Determine the [X, Y] coordinate at the center of the cell enclosing the given text.  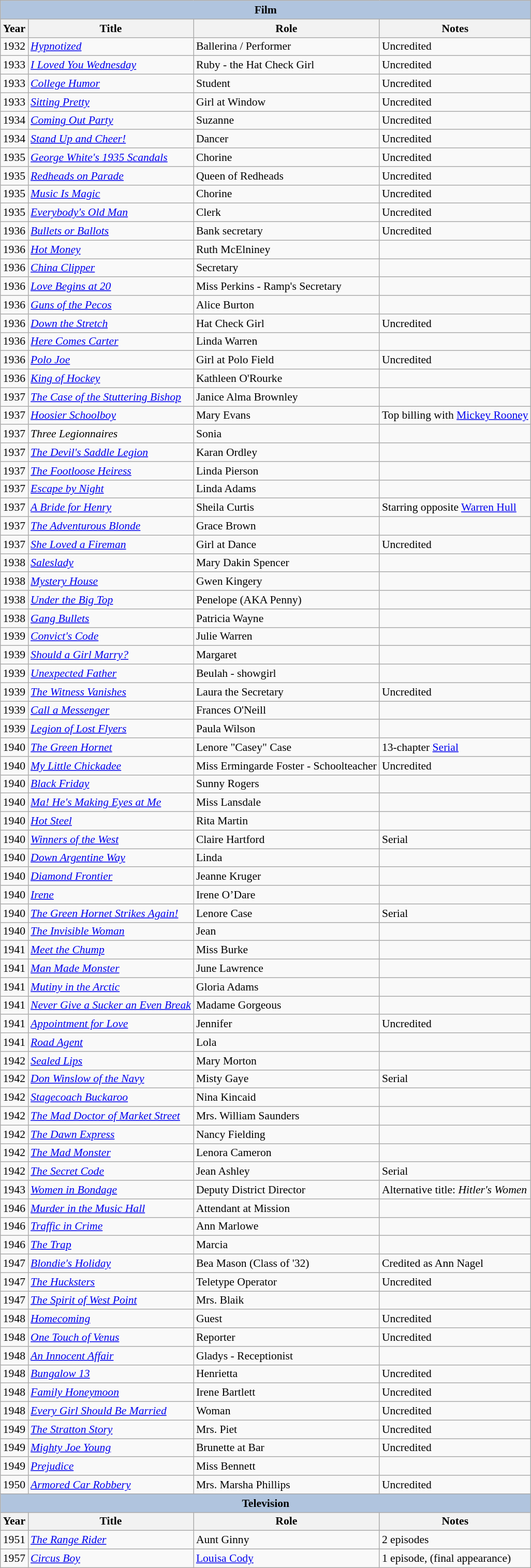
Love Begins at 20 [111, 287]
Sonia [287, 434]
Frances O'Neill [287, 711]
Stagecoach Buckaroo [111, 1098]
1943 [14, 1190]
Sealed Lips [111, 1061]
Armored Car Robbery [111, 1485]
Hoosier Schoolboy [111, 416]
Jeanne Kruger [287, 877]
Bea Mason (Class of '32) [287, 1264]
Jean Ashley [287, 1172]
Here Comes Carter [111, 342]
The Footloose Heiress [111, 471]
Miss Ermingarde Foster - Schoolteacher [287, 766]
Mystery House [111, 582]
Starring opposite Warren Hull [455, 508]
Linda [287, 858]
Gwen Kingery [287, 582]
Janice Alma Brownley [287, 397]
Miss Perkins - Ramp's Secretary [287, 287]
Mighty Joe Young [111, 1448]
Hypnotized [111, 47]
Guns of the Pecos [111, 305]
The Witness Vanishes [111, 692]
Girl at Dance [287, 544]
Rita Martin [287, 821]
Miss Burke [287, 950]
Gloria Adams [287, 987]
Unexpected Father [111, 674]
The Green Hornet [111, 747]
Clerk [287, 213]
Man Made Monster [111, 969]
The Case of the Stuttering Bishop [111, 397]
Appointment for Love [111, 1024]
Ann Marlowe [287, 1226]
Redheads on Parade [111, 176]
2 episodes [455, 1540]
Murder in the Music Hall [111, 1208]
Sitting Pretty [111, 102]
Secretary [287, 268]
Bungalow 13 [111, 1374]
1932 [14, 47]
Mrs. Marsha Phillips [287, 1485]
Hot Steel [111, 821]
Blondie's Holiday [111, 1264]
Aunt Ginny [287, 1540]
1 episode, (final appearance) [455, 1559]
Margaret [287, 655]
An Innocent Affair [111, 1356]
Lenore "Casey" Case [287, 747]
Ma! He's Making Eyes at Me [111, 803]
The Green Hornet Strikes Again! [111, 913]
Sunny Rogers [287, 784]
Under the Big Top [111, 600]
Penelope (AKA Penny) [287, 600]
Women in Bondage [111, 1190]
Ruth McElniney [287, 249]
Down Argentine Way [111, 858]
Mrs. Piet [287, 1429]
Call a Messenger [111, 711]
Attendant at Mission [287, 1208]
The Dawn Express [111, 1134]
The Adventurous Blonde [111, 526]
Teletype Operator [287, 1282]
China Clipper [111, 268]
Meet the Chump [111, 950]
George White's 1935 Scandals [111, 157]
Mrs. William Saunders [287, 1116]
Student [287, 84]
Everybody's Old Man [111, 213]
Girl at Polo Field [287, 360]
Jennifer [287, 1024]
Julie Warren [287, 637]
Hat Check Girl [287, 323]
1957 [14, 1559]
Convict's Code [111, 637]
Polo Joe [111, 360]
Lenore Case [287, 913]
Henrietta [287, 1374]
Gang Bullets [111, 618]
Escape by Night [111, 489]
Alternative title: Hitler's Women [455, 1190]
Don Winslow of the Navy [111, 1079]
She Loved a Fireman [111, 544]
Linda Adams [287, 489]
Film [266, 10]
Prejudice [111, 1467]
1951 [14, 1540]
Ruby - the Hat Check Girl [287, 65]
The Secret Code [111, 1172]
June Lawrence [287, 969]
Nina Kincaid [287, 1098]
Traffic in Crime [111, 1226]
Grace Brown [287, 526]
Lenora Cameron [287, 1153]
Family Honeymoon [111, 1393]
Should a Girl Marry? [111, 655]
Saleslady [111, 563]
Black Friday [111, 784]
Marcia [287, 1245]
Dancer [287, 139]
Mrs. Blaik [287, 1300]
Three Legionnaires [111, 434]
Reporter [287, 1337]
Bullets or Ballots [111, 231]
I Loved You Wednesday [111, 65]
Patricia Wayne [287, 618]
Road Agent [111, 1042]
The Range Rider [111, 1540]
Kathleen O'Rourke [287, 379]
Mutiny in the Arctic [111, 987]
Television [266, 1503]
Queen of Redheads [287, 176]
Paula Wilson [287, 729]
Hot Money [111, 249]
Stand Up and Cheer! [111, 139]
My Little Chickadee [111, 766]
Alice Burton [287, 305]
Beulah - showgirl [287, 674]
Jean [287, 931]
Irene Bartlett [287, 1393]
Suzanne [287, 121]
13-chapter Serial [455, 747]
Lola [287, 1042]
The Hucksters [111, 1282]
Ballerina / Performer [287, 47]
Mary Dakin Spencer [287, 563]
Gladys - Receptionist [287, 1356]
Never Give a Sucker an Even Break [111, 1005]
The Invisible Woman [111, 931]
Credited as Ann Nagel [455, 1264]
The Stratton Story [111, 1429]
Girl at Window [287, 102]
Irene [111, 895]
Linda Warren [287, 342]
Madame Gorgeous [287, 1005]
Legion of Lost Flyers [111, 729]
Laura the Secretary [287, 692]
Every Girl Should Be Married [111, 1411]
Down the Stretch [111, 323]
The Mad Monster [111, 1153]
Karan Ordley [287, 452]
Sheila Curtis [287, 508]
Winners of the West [111, 839]
Mary Morton [287, 1061]
Louisa Cody [287, 1559]
Music Is Magic [111, 194]
Circus Boy [111, 1559]
One Touch of Venus [111, 1337]
1950 [14, 1485]
The Mad Doctor of Market Street [111, 1116]
Diamond Frontier [111, 877]
Homecoming [111, 1319]
Bank secretary [287, 231]
Brunette at Bar [287, 1448]
Misty Gaye [287, 1079]
The Spirit of West Point [111, 1300]
Miss Bennett [287, 1467]
King of Hockey [111, 379]
The Devil's Saddle Legion [111, 452]
College Humor [111, 84]
Deputy District Director [287, 1190]
Claire Hartford [287, 839]
Irene O’Dare [287, 895]
Linda Pierson [287, 471]
Coming Out Party [111, 121]
Top billing with Mickey Rooney [455, 416]
A Bride for Henry [111, 508]
Woman [287, 1411]
Guest [287, 1319]
Nancy Fielding [287, 1134]
Miss Lansdale [287, 803]
The Trap [111, 1245]
Mary Evans [287, 416]
